Identify which cell holds the provided text, then report its [X, Y] central coordinate. 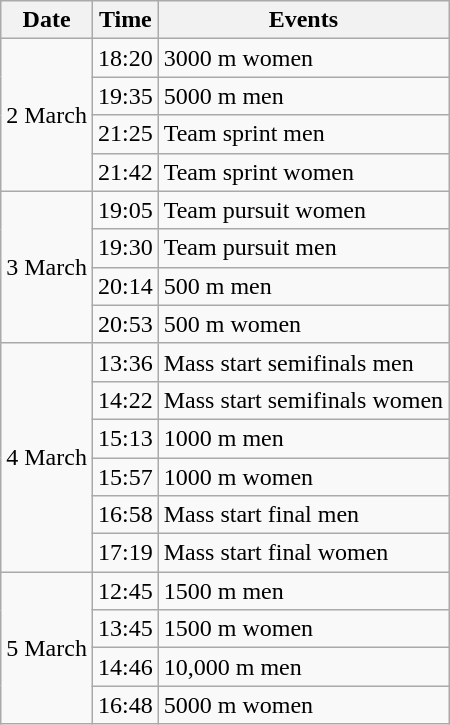
4 March [47, 457]
Team sprint women [303, 172]
Team pursuit men [303, 248]
14:46 [125, 667]
17:19 [125, 553]
3 March [47, 267]
21:42 [125, 172]
5 March [47, 648]
12:45 [125, 591]
19:30 [125, 248]
20:53 [125, 324]
15:13 [125, 438]
Mass start semifinals men [303, 362]
14:22 [125, 400]
2 March [47, 115]
3000 m women [303, 58]
5000 m women [303, 705]
1500 m men [303, 591]
5000 m men [303, 96]
Mass start final women [303, 553]
Date [47, 20]
10,000 m men [303, 667]
13:36 [125, 362]
1000 m women [303, 477]
Mass start final men [303, 515]
21:25 [125, 134]
Team sprint men [303, 134]
Time [125, 20]
19:35 [125, 96]
500 m men [303, 286]
Events [303, 20]
16:58 [125, 515]
18:20 [125, 58]
1000 m men [303, 438]
13:45 [125, 629]
16:48 [125, 705]
Team pursuit women [303, 210]
19:05 [125, 210]
500 m women [303, 324]
15:57 [125, 477]
Mass start semifinals women [303, 400]
20:14 [125, 286]
1500 m women [303, 629]
